Locate the cell with the specified text and output its [X, Y] center coordinate. 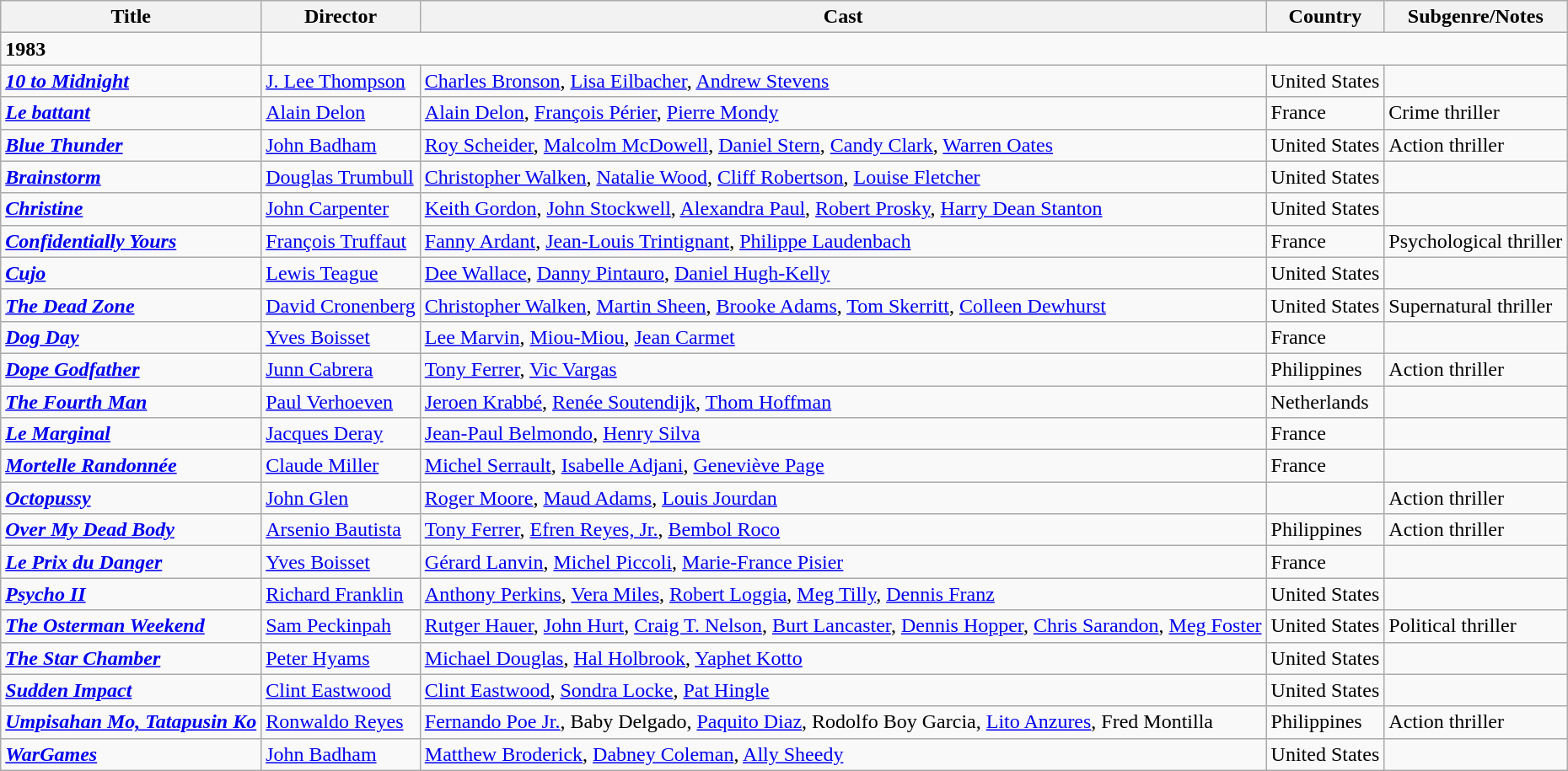
Tony Ferrer, Vic Vargas [843, 369]
1983 [132, 49]
Junn Cabrera [341, 369]
Clint Eastwood, Sondra Locke, Pat Hingle [843, 690]
Jacques Deray [341, 434]
Douglas Trumbull [341, 177]
Peter Hyams [341, 658]
John Carpenter [341, 209]
Richard Franklin [341, 594]
Sam Peckinpah [341, 626]
Ronwaldo Reyes [341, 722]
Christopher Walken, Natalie Wood, Cliff Robertson, Louise Fletcher [843, 177]
Alain Delon, François Périer, Pierre Mondy [843, 113]
J. Lee Thompson [341, 81]
Title [132, 17]
Gérard Lanvin, Michel Piccoli, Marie-France Pisier [843, 562]
Umpisahan Mo, Tatapusin Ko [132, 722]
Cast [843, 17]
Matthew Broderick, Dabney Coleman, Ally Sheedy [843, 754]
Netherlands [1325, 402]
Over My Dead Body [132, 530]
François Truffaut [341, 241]
Brainstorm [132, 177]
Clint Eastwood [341, 690]
Cujo [132, 273]
Lee Marvin, Miou-Miou, Jean Carmet [843, 337]
The Star Chamber [132, 658]
Crime thriller [1475, 113]
Dope Godfather [132, 369]
Dee Wallace, Danny Pintauro, Daniel Hugh-Kelly [843, 273]
Roger Moore, Maud Adams, Louis Jourdan [843, 498]
Le battant [132, 113]
Dog Day [132, 337]
Michel Serrault, Isabelle Adjani, Geneviève Page [843, 466]
Christine [132, 209]
Country [1325, 17]
Lewis Teague [341, 273]
Fernando Poe Jr., Baby Delgado, Paquito Diaz, Rodolfo Boy Garcia, Lito Anzures, Fred Montilla [843, 722]
Arsenio Bautista [341, 530]
Rutger Hauer, John Hurt, Craig T. Nelson, Burt Lancaster, Dennis Hopper, Chris Sarandon, Meg Foster [843, 626]
Charles Bronson, Lisa Eilbacher, Andrew Stevens [843, 81]
Subgenre/Notes [1475, 17]
Le Prix du Danger [132, 562]
Political thriller [1475, 626]
Mortelle Randonnée [132, 466]
The Fourth Man [132, 402]
Paul Verhoeven [341, 402]
WarGames [132, 754]
Director [341, 17]
Keith Gordon, John Stockwell, Alexandra Paul, Robert Prosky, Harry Dean Stanton [843, 209]
Sudden Impact [132, 690]
Christopher Walken, Martin Sheen, Brooke Adams, Tom Skerritt, Colleen Dewhurst [843, 305]
Anthony Perkins, Vera Miles, Robert Loggia, Meg Tilly, Dennis Franz [843, 594]
The Dead Zone [132, 305]
Blue Thunder [132, 145]
Jean-Paul Belmondo, Henry Silva [843, 434]
Psycho II [132, 594]
The Osterman Weekend [132, 626]
Confidentially Yours [132, 241]
John Glen [341, 498]
Michael Douglas, Hal Holbrook, Yaphet Kotto [843, 658]
Claude Miller [341, 466]
Fanny Ardant, Jean-Louis Trintignant, Philippe Laudenbach [843, 241]
Psychological thriller [1475, 241]
Le Marginal [132, 434]
Supernatural thriller [1475, 305]
Roy Scheider, Malcolm McDowell, Daniel Stern, Candy Clark, Warren Oates [843, 145]
Jeroen Krabbé, Renée Soutendijk, Thom Hoffman [843, 402]
Octopussy [132, 498]
Tony Ferrer, Efren Reyes, Jr., Bembol Roco [843, 530]
David Cronenberg [341, 305]
Alain Delon [341, 113]
10 to Midnight [132, 81]
